From the cell containing the given text, extract its center point as [x, y] coordinate. 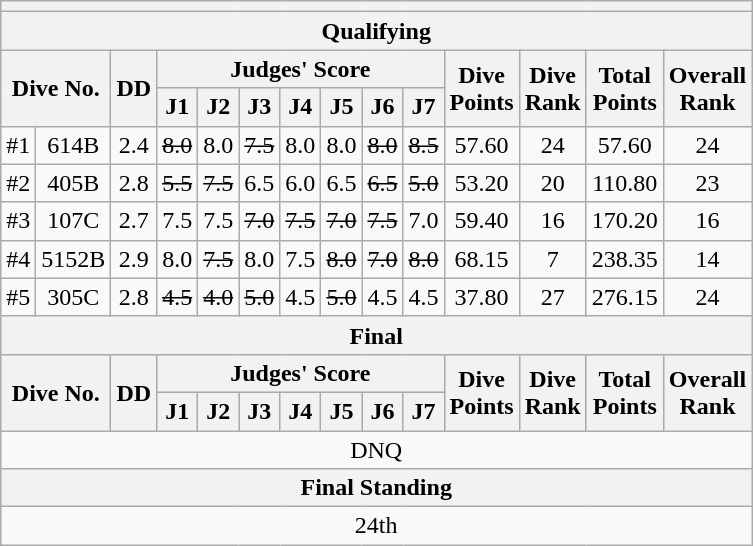
2.4 [134, 145]
68.15 [482, 259]
7 [552, 259]
#2 [18, 183]
4.0 [218, 297]
59.40 [482, 221]
27 [552, 297]
37.80 [482, 297]
305C [74, 297]
Final [376, 335]
#5 [18, 297]
5.5 [178, 183]
8.5 [424, 145]
Qualifying [376, 31]
405B [74, 183]
614B [74, 145]
DNQ [376, 449]
107C [74, 221]
276.15 [624, 297]
2.9 [134, 259]
170.20 [624, 221]
2.7 [134, 221]
Final Standing [376, 488]
5152B [74, 259]
24th [376, 526]
110.80 [624, 183]
53.20 [482, 183]
#4 [18, 259]
20 [552, 183]
14 [707, 259]
6.0 [300, 183]
#3 [18, 221]
23 [707, 183]
238.35 [624, 259]
#1 [18, 145]
